Extract the (X, Y) coordinate from the center of the cell holding the provided text.  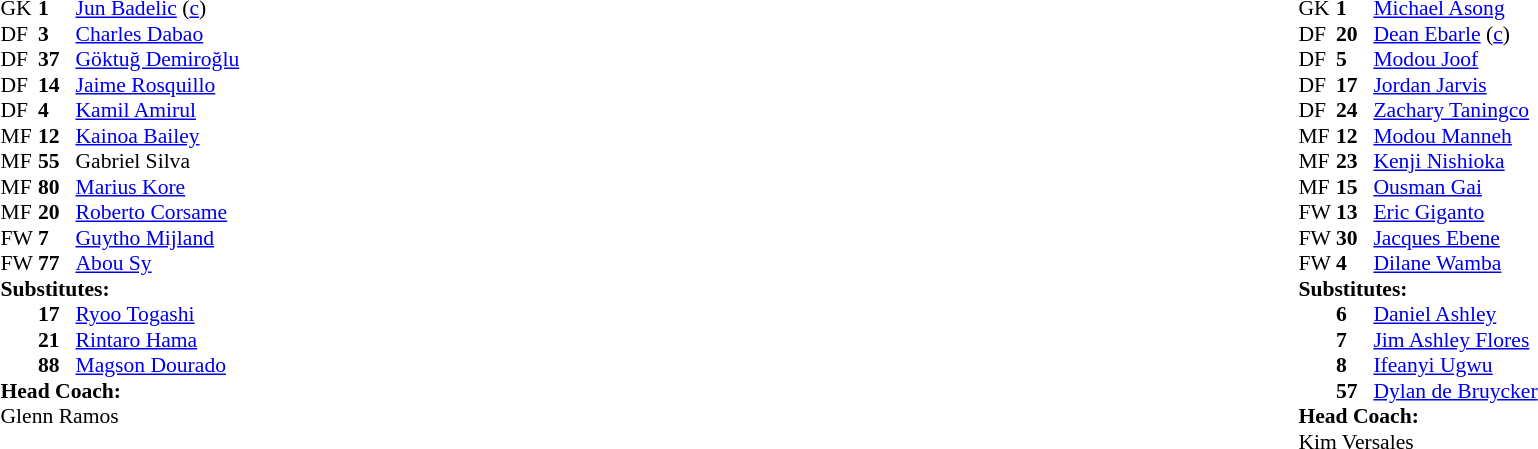
Jim Ashley Flores (1455, 340)
Ousman Gai (1455, 187)
Modou Joof (1455, 59)
Daniel Ashley (1455, 315)
8 (1355, 365)
77 (57, 263)
Dylan de Bruycker (1455, 391)
15 (1355, 187)
Eric Giganto (1455, 213)
Ifeanyi Ugwu (1455, 365)
Roberto Corsame (158, 213)
88 (57, 365)
55 (57, 161)
Magson Dourado (158, 365)
Ryoo Togashi (158, 315)
Guytho Mijland (158, 238)
Göktuğ Demiroğlu (158, 59)
6 (1355, 315)
Modou Manneh (1455, 136)
37 (57, 59)
80 (57, 187)
Kainoa Bailey (158, 136)
Kenji Nishioka (1455, 161)
23 (1355, 161)
21 (57, 340)
13 (1355, 213)
Marius Kore (158, 187)
Glenn Ramos (120, 417)
Jaime Rosquillo (158, 85)
57 (1355, 391)
24 (1355, 111)
14 (57, 85)
3 (57, 34)
Zachary Taningco (1455, 111)
Kamil Amirul (158, 111)
Rintaro Hama (158, 340)
Jordan Jarvis (1455, 85)
Abou Sy (158, 263)
5 (1355, 59)
Dilane Wamba (1455, 263)
Charles Dabao (158, 34)
Jacques Ebene (1455, 238)
30 (1355, 238)
Dean Ebarle (c) (1455, 34)
Gabriel Silva (158, 161)
